Locate the cell with the specified text and output its [X, Y] center coordinate. 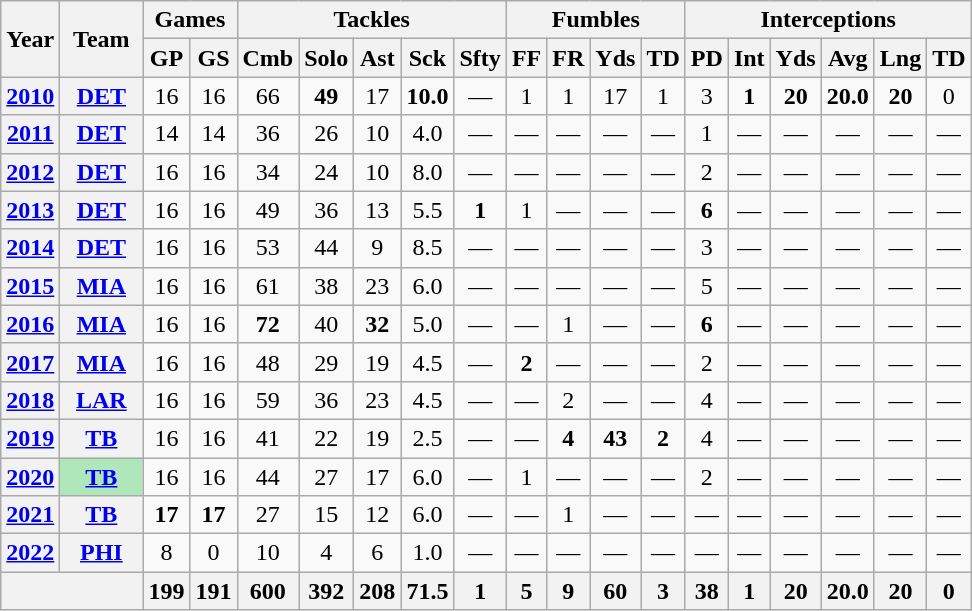
43 [616, 438]
10.0 [428, 96]
Avg [848, 58]
Int [749, 58]
Sck [428, 58]
191 [214, 591]
60 [616, 591]
LAR [102, 400]
41 [268, 438]
5.0 [428, 324]
Tackles [372, 20]
1.0 [428, 553]
Year [30, 39]
2012 [30, 172]
392 [326, 591]
Interceptions [828, 20]
8.5 [428, 248]
Games [190, 20]
32 [378, 324]
61 [268, 286]
66 [268, 96]
GP [166, 58]
2021 [30, 515]
2.5 [428, 438]
Sfty [480, 58]
2020 [30, 477]
53 [268, 248]
22 [326, 438]
199 [166, 591]
40 [326, 324]
2018 [30, 400]
72 [268, 324]
FF [526, 58]
Solo [326, 58]
Ast [378, 58]
2014 [30, 248]
2022 [30, 553]
5.5 [428, 210]
2016 [30, 324]
29 [326, 362]
2011 [30, 134]
12 [378, 515]
71.5 [428, 591]
GS [214, 58]
Team [102, 39]
PHI [102, 553]
PD [706, 58]
8.0 [428, 172]
Fumbles [596, 20]
2010 [30, 96]
34 [268, 172]
26 [326, 134]
Cmb [268, 58]
600 [268, 591]
Lng [900, 58]
13 [378, 210]
208 [378, 591]
4.0 [428, 134]
2017 [30, 362]
8 [166, 553]
48 [268, 362]
2019 [30, 438]
15 [326, 515]
2015 [30, 286]
FR [568, 58]
59 [268, 400]
24 [326, 172]
2013 [30, 210]
